Capture the cell that displays the provided text and extract its [x, y] central coordinate. 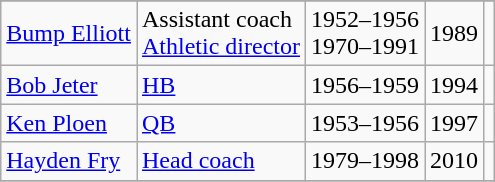
1989 [454, 34]
1953–1956 [366, 123]
1956–1959 [366, 85]
1994 [454, 85]
QB [220, 123]
Ken Ploen [69, 123]
Assistant coachAthletic director [220, 34]
1952–19561970–1991 [366, 34]
1979–1998 [366, 161]
Head coach [220, 161]
HB [220, 85]
1997 [454, 123]
Bob Jeter [69, 85]
Hayden Fry [69, 161]
Bump Elliott [69, 34]
2010 [454, 161]
